Determine the (X, Y) coordinate at the center of the cell enclosing the given text.  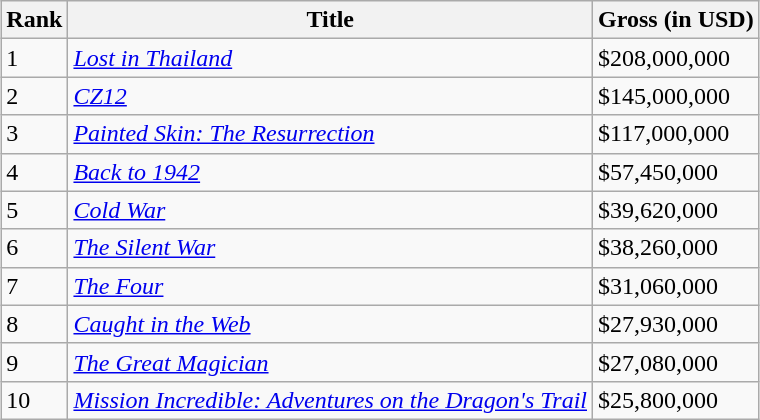
$31,060,000 (676, 286)
$25,800,000 (676, 400)
Rank (34, 20)
Lost in Thailand (330, 58)
$39,620,000 (676, 210)
3 (34, 134)
$117,000,000 (676, 134)
$208,000,000 (676, 58)
$27,930,000 (676, 324)
The Four (330, 286)
CZ12 (330, 96)
$38,260,000 (676, 248)
4 (34, 172)
Title (330, 20)
Back to 1942 (330, 172)
Mission Incredible: Adventures on the Dragon's Trail (330, 400)
8 (34, 324)
1 (34, 58)
Caught in the Web (330, 324)
$27,080,000 (676, 362)
10 (34, 400)
Painted Skin: The Resurrection (330, 134)
7 (34, 286)
$57,450,000 (676, 172)
The Silent War (330, 248)
Gross (in USD) (676, 20)
The Great Magician (330, 362)
5 (34, 210)
6 (34, 248)
$145,000,000 (676, 96)
Cold War (330, 210)
2 (34, 96)
9 (34, 362)
